Provide the (X, Y) coordinate of the cell's center where the given text is located.  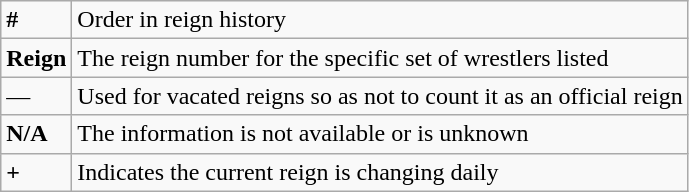
Order in reign history (380, 20)
Reign (36, 58)
+ (36, 172)
# (36, 20)
The reign number for the specific set of wrestlers listed (380, 58)
Indicates the current reign is changing daily (380, 172)
The information is not available or is unknown (380, 134)
Used for vacated reigns so as not to count it as an official reign (380, 96)
— (36, 96)
N/A (36, 134)
